Capture the cell that displays the provided text and extract its [X, Y] central coordinate. 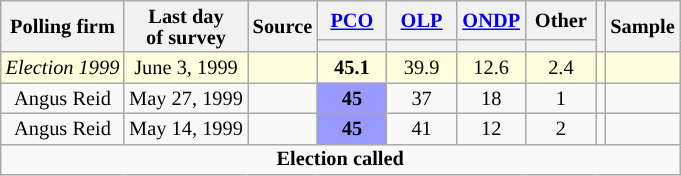
Other [561, 20]
June 3, 1999 [186, 68]
Last day of survey [186, 26]
OLP [422, 20]
12 [491, 128]
Source [282, 26]
1 [561, 98]
2.4 [561, 68]
Election called [340, 160]
Sample [642, 26]
18 [491, 98]
ONDP [491, 20]
39.9 [422, 68]
Polling firm [62, 26]
2 [561, 128]
12.6 [491, 68]
Election 1999 [62, 68]
41 [422, 128]
May 27, 1999 [186, 98]
May 14, 1999 [186, 128]
PCO [352, 20]
37 [422, 98]
45.1 [352, 68]
